Locate the cell with the specified text and output its [x, y] center coordinate. 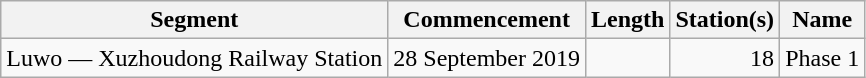
18 [725, 58]
Length [627, 20]
Segment [194, 20]
Name [822, 20]
Commencement [487, 20]
Luwo — Xuzhoudong Railway Station [194, 58]
28 September 2019 [487, 58]
Station(s) [725, 20]
Phase 1 [822, 58]
